Detect which cell encompasses the target text, then output its (X, Y) center coordinate. 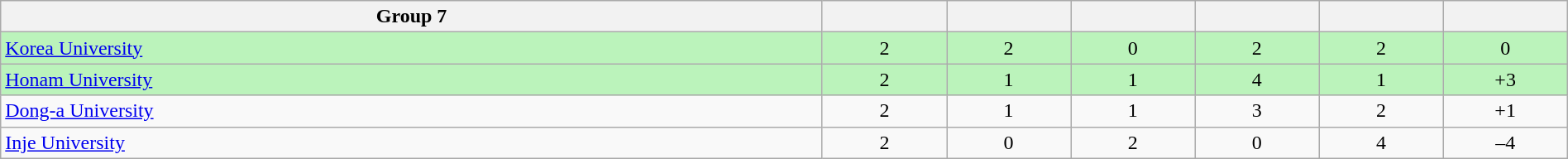
Honam University (412, 79)
–4 (1505, 142)
+1 (1505, 111)
+3 (1505, 79)
Inje University (412, 142)
Korea University (412, 48)
3 (1257, 111)
Dong-a University (412, 111)
Group 7 (412, 17)
